Find where the given text appears and provide that cell's center as [x, y] coordinate. 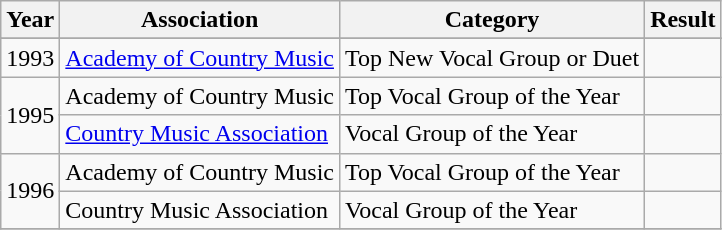
1995 [30, 115]
1996 [30, 191]
Association [200, 20]
1993 [30, 58]
Category [492, 20]
Year [30, 20]
Result [683, 20]
Top New Vocal Group or Duet [492, 58]
